Search for the cell housing the specified text and yield its (X, Y) center coordinate. 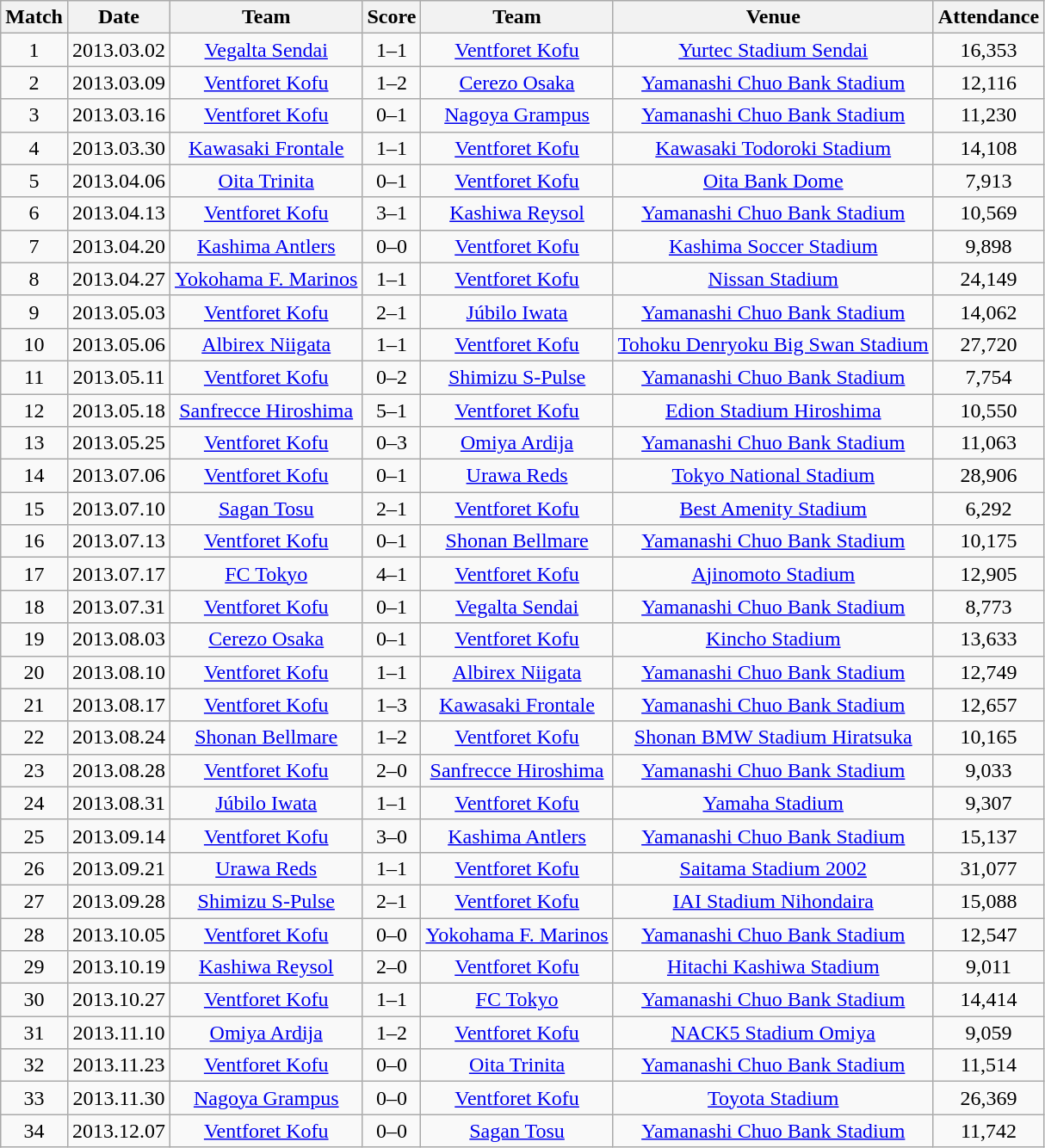
2013.11.30 (119, 1098)
2013.11.10 (119, 1033)
9,033 (988, 770)
15,088 (988, 901)
12,657 (988, 705)
Tohoku Denryoku Big Swan Stadium (773, 344)
17 (34, 574)
9,898 (988, 246)
15,137 (988, 836)
26,369 (988, 1098)
11 (34, 377)
7 (34, 246)
2013.03.16 (119, 115)
3–0 (392, 836)
0–2 (392, 377)
5 (34, 181)
9 (34, 312)
Shonan BMW Stadium Hiratsuka (773, 738)
Venue (773, 17)
Kincho Stadium (773, 639)
2013.07.10 (119, 509)
10,165 (988, 738)
Tokyo National Stadium (773, 476)
18 (34, 607)
Match (34, 17)
12,547 (988, 934)
14,062 (988, 312)
2013.08.17 (119, 705)
2013.11.23 (119, 1065)
Saitama Stadium 2002 (773, 868)
2013.10.05 (119, 934)
2013.09.21 (119, 868)
30 (34, 1000)
32 (34, 1065)
11,742 (988, 1131)
2013.07.31 (119, 607)
34 (34, 1131)
2013.10.27 (119, 1000)
2013.12.07 (119, 1131)
29 (34, 967)
2013.05.03 (119, 312)
26 (34, 868)
Kashima Soccer Stadium (773, 246)
6 (34, 213)
Kawasaki Todoroki Stadium (773, 148)
31,077 (988, 868)
14,108 (988, 148)
4–1 (392, 574)
2013.05.25 (119, 443)
2013.08.28 (119, 770)
2013.08.24 (119, 738)
2013.03.02 (119, 50)
2013.08.10 (119, 672)
Oita Bank Dome (773, 181)
14 (34, 476)
7,754 (988, 377)
2013.04.06 (119, 181)
Nissan Stadium (773, 279)
Date (119, 17)
27,720 (988, 344)
2013.05.11 (119, 377)
6,292 (988, 509)
24,149 (988, 279)
33 (34, 1098)
2 (34, 83)
12,116 (988, 83)
2013.07.13 (119, 541)
2013.04.20 (119, 246)
3–1 (392, 213)
1–3 (392, 705)
12,905 (988, 574)
2013.08.31 (119, 803)
11,230 (988, 115)
Best Amenity Stadium (773, 509)
2013.04.13 (119, 213)
24 (34, 803)
12 (34, 410)
11,514 (988, 1065)
22 (34, 738)
13,633 (988, 639)
9,059 (988, 1033)
16 (34, 541)
IAI Stadium Nihondaira (773, 901)
2013.07.17 (119, 574)
2013.07.06 (119, 476)
13 (34, 443)
11,063 (988, 443)
Attendance (988, 17)
10,550 (988, 410)
Edion Stadium Hiroshima (773, 410)
Toyota Stadium (773, 1098)
2013.05.06 (119, 344)
5–1 (392, 410)
27 (34, 901)
10,175 (988, 541)
15 (34, 509)
19 (34, 639)
Ajinomoto Stadium (773, 574)
10,569 (988, 213)
16,353 (988, 50)
25 (34, 836)
2013.04.27 (119, 279)
20 (34, 672)
10 (34, 344)
1 (34, 50)
21 (34, 705)
31 (34, 1033)
2013.09.28 (119, 901)
9,307 (988, 803)
Yurtec Stadium Sendai (773, 50)
8,773 (988, 607)
0–3 (392, 443)
3 (34, 115)
28,906 (988, 476)
NACK5 Stadium Omiya (773, 1033)
2013.03.09 (119, 83)
2013.03.30 (119, 148)
8 (34, 279)
2013.08.03 (119, 639)
2013.05.18 (119, 410)
Score (392, 17)
2013.09.14 (119, 836)
7,913 (988, 181)
Yamaha Stadium (773, 803)
2013.10.19 (119, 967)
12,749 (988, 672)
4 (34, 148)
28 (34, 934)
9,011 (988, 967)
14,414 (988, 1000)
Hitachi Kashiwa Stadium (773, 967)
23 (34, 770)
